Find where the given text appears and provide that cell's center as [x, y] coordinate. 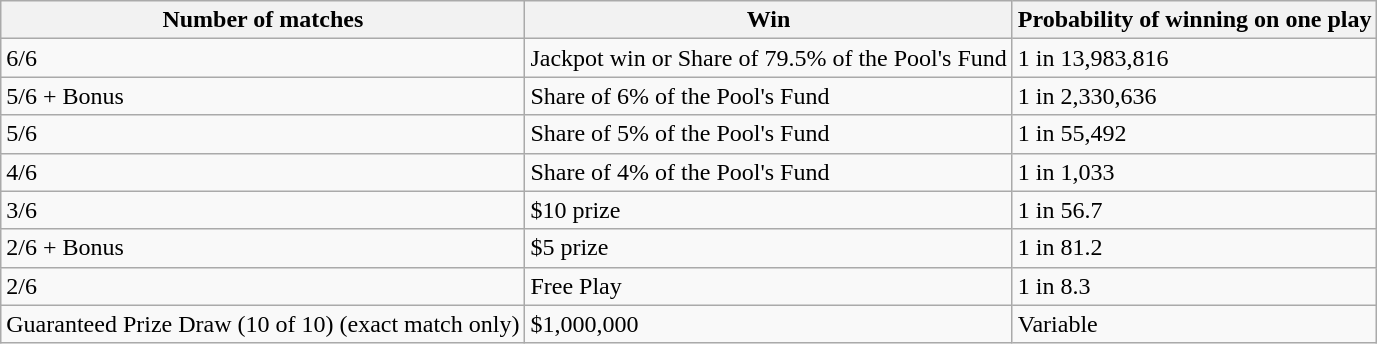
1 in 2,330,636 [1194, 96]
Guaranteed Prize Draw (10 of 10) (exact match only) [263, 324]
2/6 + Bonus [263, 248]
1 in 55,492 [1194, 134]
4/6 [263, 172]
5/6 + Bonus [263, 96]
Jackpot win or Share of 79.5% of the Pool's Fund [768, 58]
$1,000,000 [768, 324]
Free Play [768, 286]
1 in 81.2 [1194, 248]
1 in 56.7 [1194, 210]
Variable [1194, 324]
$5 prize [768, 248]
Win [768, 20]
2/6 [263, 286]
Share of 6% of the Pool's Fund [768, 96]
Share of 4% of the Pool's Fund [768, 172]
1 in 8.3 [1194, 286]
$10 prize [768, 210]
6/6 [263, 58]
Share of 5% of the Pool's Fund [768, 134]
5/6 [263, 134]
3/6 [263, 210]
Number of matches [263, 20]
Probability of winning on one play [1194, 20]
1 in 1,033 [1194, 172]
1 in 13,983,816 [1194, 58]
